Detect which cell encompasses the target text, then output its [X, Y] center coordinate. 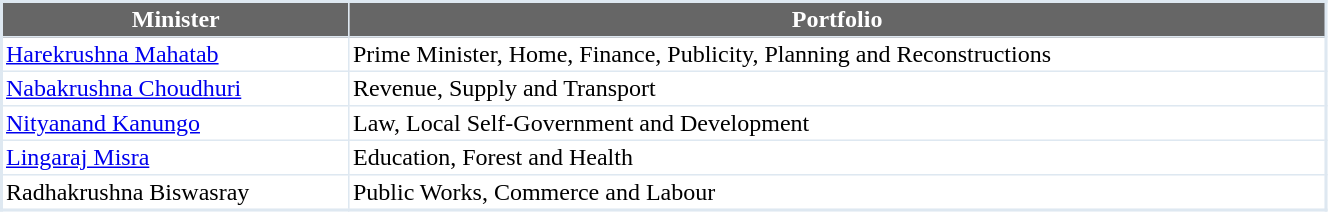
Lingaraj Misra [176, 157]
Minister [176, 20]
Harekrushna Mahatab [176, 54]
Portfolio [837, 20]
Law, Local Self-Government and Development [837, 123]
Nabakrushna Choudhuri [176, 88]
Prime Minister, Home, Finance, Publicity, Planning and Reconstructions [837, 54]
Education, Forest and Health [837, 157]
Public Works, Commerce and Labour [837, 192]
Revenue, Supply and Transport [837, 88]
Nityanand Kanungo [176, 123]
Radhakrushna Biswasray [176, 192]
